Return (x, y) of the center of cell containing provided text 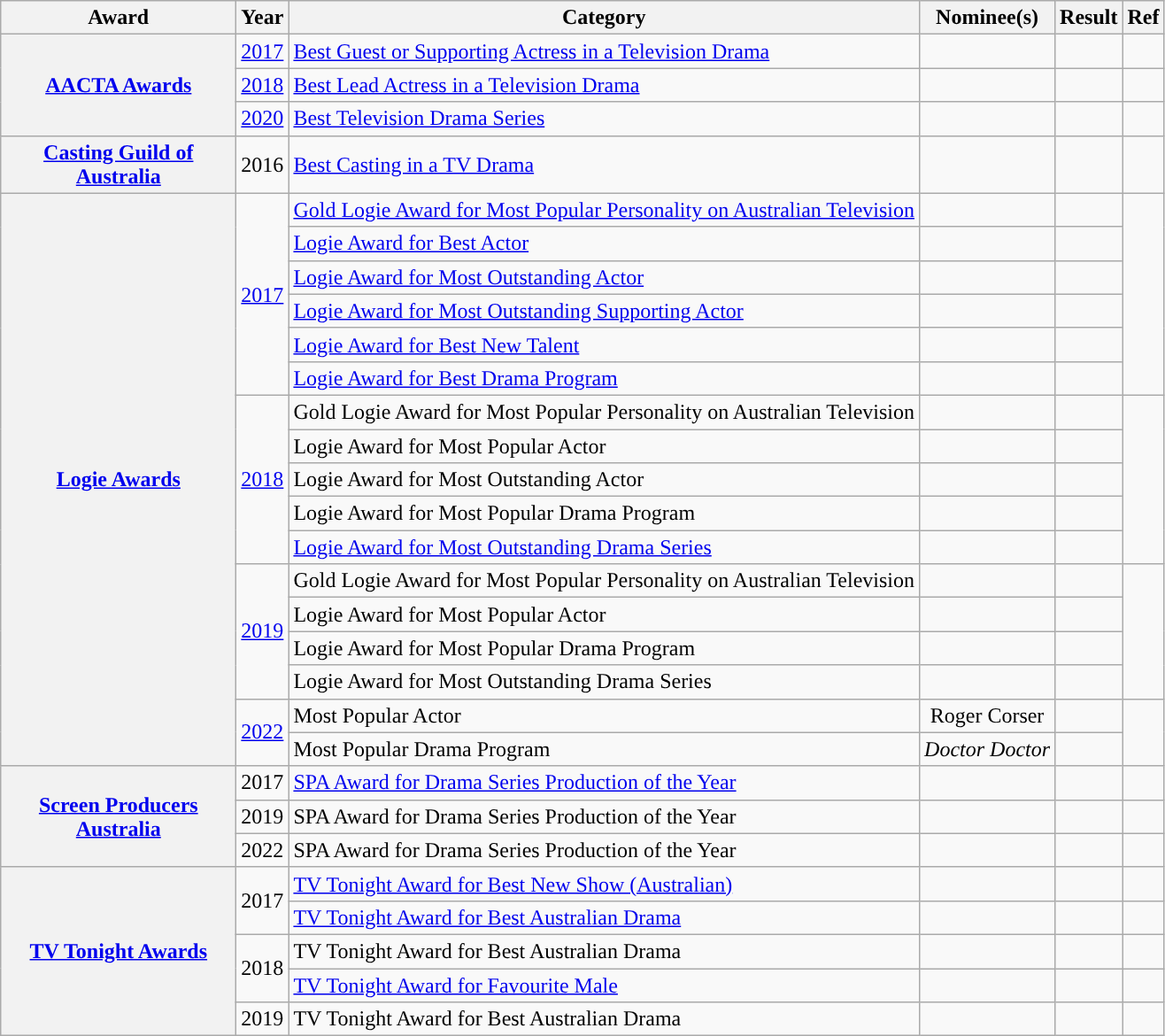
AACTA Awards (119, 85)
Result (1089, 18)
TV Tonight Award for Favourite Male (604, 986)
Best Television Drama Series (604, 119)
TV Tonight Awards (119, 951)
Roger Corser (988, 715)
Logie Award for Best Actor (604, 244)
Casting Guild of Australia (119, 165)
Logie Award for Best New Talent (604, 344)
Logie Award for Best Drama Program (604, 378)
Logie Award for Most Outstanding Supporting Actor (604, 311)
Logie Awards (119, 480)
Best Guest or Supporting Actress in a Television Drama (604, 51)
Nominee(s) (988, 18)
2016 (262, 165)
Best Casting in a TV Drama (604, 165)
Doctor Doctor (988, 749)
Award (119, 18)
Category (604, 18)
Year (262, 18)
Ref (1144, 18)
Most Popular Drama Program (604, 749)
Screen Producers Australia (119, 816)
Most Popular Actor (604, 715)
2020 (262, 119)
TV Tonight Award for Best New Show (Australian) (604, 884)
Best Lead Actress in a Television Drama (604, 85)
